Provide the (x, y) coordinate of the cell's center where the given text is located.  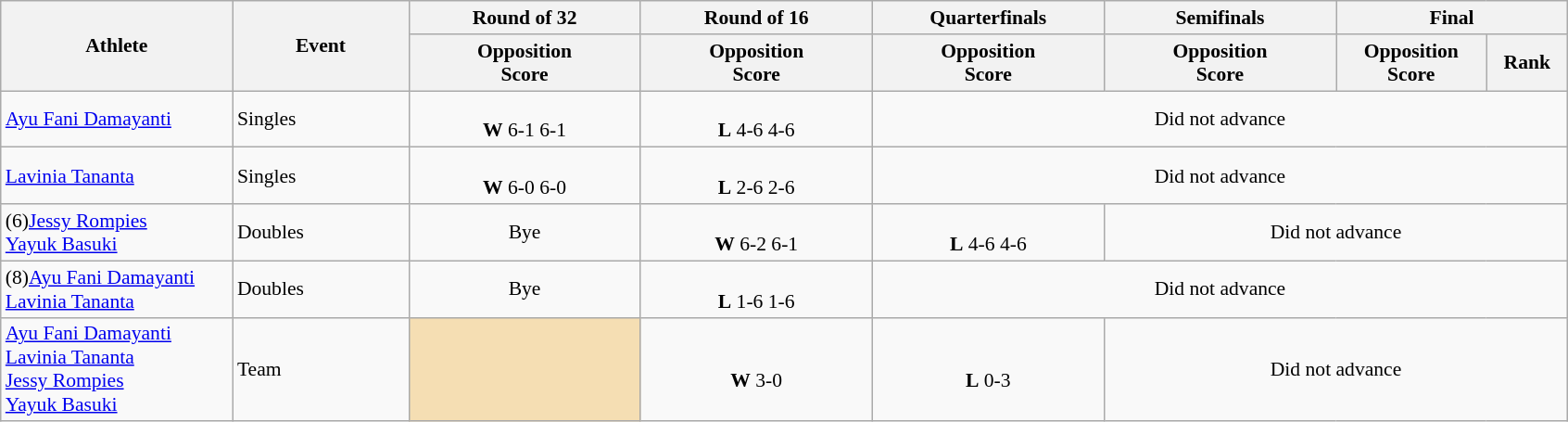
Round of 16 (756, 18)
(6)Jessy Rompies Yayuk Basuki (117, 232)
L 0-3 (988, 369)
Quarterfinals (988, 18)
L 2-6 2-6 (756, 176)
(8)Ayu Fani Damayanti Lavinia Tananta (117, 289)
Ayu Fani DamayantiLavinia TanantaJessy RompiesYayuk Basuki (117, 369)
Event (321, 46)
Rank (1527, 63)
Round of 32 (525, 18)
W 6-0 6-0 (525, 176)
Lavinia Tananta (117, 176)
W 3-0 (756, 369)
Semifinals (1220, 18)
W 6-2 6-1 (756, 232)
Final (1452, 18)
W 6-1 6-1 (525, 119)
Team (321, 369)
Ayu Fani Damayanti (117, 119)
L 1-6 1-6 (756, 289)
Athlete (117, 46)
